Return the (x, y) coordinate for the center point of the cell that contains the specified text.  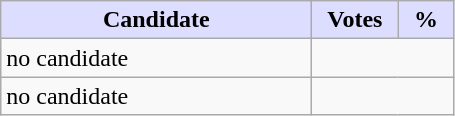
Candidate (156, 20)
Votes (355, 20)
% (426, 20)
